Identify which cell holds the provided text, then report its [x, y] central coordinate. 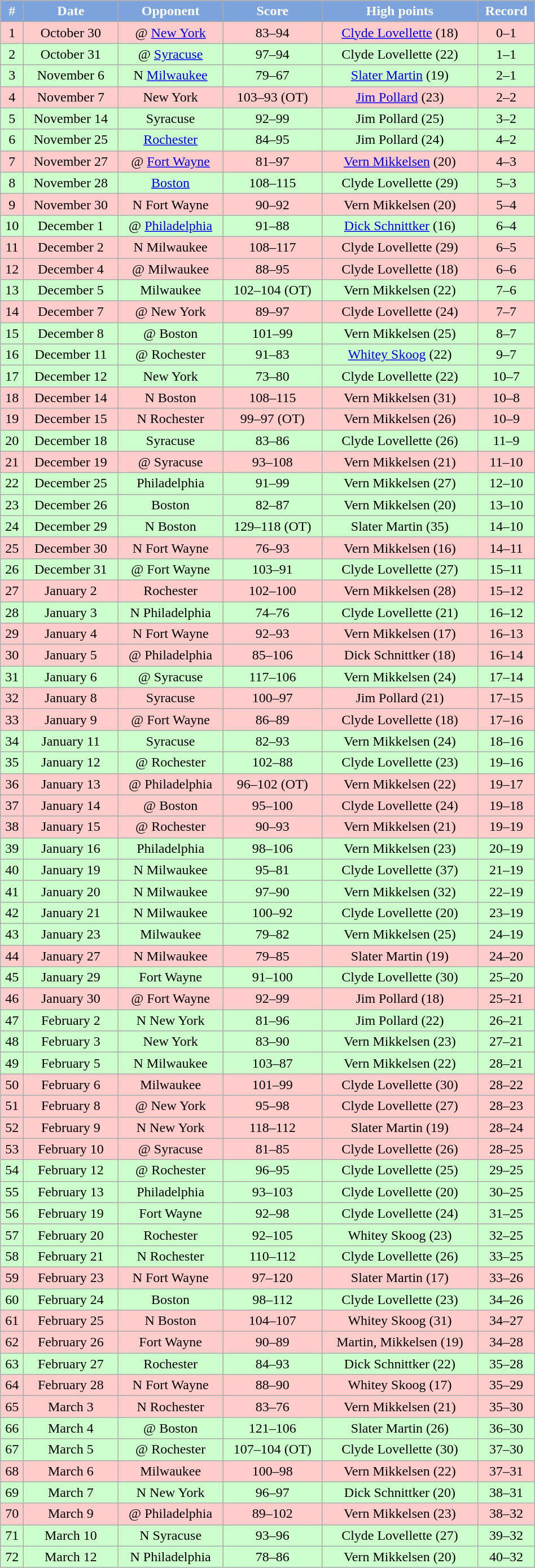
6–4 [507, 226]
December 14 [71, 398]
28–22 [507, 1085]
81–85 [272, 1149]
95–81 [272, 870]
66 [12, 1428]
January 16 [71, 848]
13–10 [507, 505]
96–102 (OT) [272, 784]
32–25 [507, 1235]
High points [400, 11]
97–90 [272, 891]
February 5 [71, 1063]
10 [12, 226]
January 12 [71, 763]
Jim Pollard (18) [400, 999]
January 9 [71, 720]
79–85 [272, 956]
97–94 [272, 54]
Vern Mikkelsen (17) [400, 634]
38–32 [507, 1514]
Jim Pollard (21) [400, 698]
100–98 [272, 1471]
@ Milwaukee [170, 269]
Whitey Skoog (17) [400, 1385]
57 [12, 1235]
79–67 [272, 76]
59 [12, 1278]
11–9 [507, 441]
October 30 [71, 33]
Vern Mikkelsen (31) [400, 398]
23–19 [507, 913]
83–76 [272, 1407]
117–106 [272, 677]
88–90 [272, 1385]
Record [507, 11]
92–98 [272, 1213]
Vern Mikkelsen (27) [400, 483]
33–25 [507, 1256]
19–19 [507, 827]
118–112 [272, 1127]
71 [12, 1535]
20 [12, 441]
March 3 [71, 1407]
January 30 [71, 999]
January 8 [71, 698]
78–86 [272, 1557]
110–112 [272, 1256]
Vern Mikkelsen (32) [400, 891]
90–92 [272, 204]
Date [71, 11]
89–102 [272, 1514]
26–21 [507, 1020]
December 25 [71, 483]
December 18 [71, 441]
Whitey Skoog (23) [400, 1235]
99–97 (OT) [272, 419]
96–95 [272, 1170]
March 5 [71, 1450]
34 [12, 741]
# [12, 11]
Whitey Skoog (31) [400, 1321]
1–1 [507, 54]
90–89 [272, 1342]
108–117 [272, 247]
9–7 [507, 355]
4–2 [507, 140]
40–32 [507, 1557]
28–21 [507, 1063]
November 28 [71, 183]
Vern Mikkelsen (26) [400, 419]
6–6 [507, 269]
11 [12, 247]
83–86 [272, 441]
6 [12, 140]
39–32 [507, 1535]
102–100 [272, 591]
December 30 [71, 548]
29–25 [507, 1170]
Jim Pollard (25) [400, 118]
35–28 [507, 1364]
24 [12, 526]
26 [12, 569]
November 14 [71, 118]
10–7 [507, 376]
February 26 [71, 1342]
60 [12, 1299]
December 15 [71, 419]
3 [12, 76]
January 6 [71, 677]
89–97 [272, 312]
22 [12, 483]
30 [12, 655]
Opponent [170, 11]
Dick Schnittker (16) [400, 226]
March 9 [71, 1514]
82–87 [272, 505]
February 6 [71, 1085]
5–4 [507, 204]
January 21 [71, 913]
Whitey Skoog (22) [400, 355]
N Syracuse [170, 1535]
28–24 [507, 1127]
Clyde Lovellette (21) [400, 612]
February 24 [71, 1299]
0–1 [507, 33]
7 [12, 161]
53 [12, 1149]
November 6 [71, 76]
February 27 [71, 1364]
16 [12, 355]
7–7 [507, 312]
70 [12, 1514]
Jim Pollard (24) [400, 140]
March 10 [71, 1535]
Jim Pollard (22) [400, 1020]
35 [12, 763]
January 11 [71, 741]
January 14 [71, 805]
129–118 (OT) [272, 526]
91–100 [272, 977]
16–14 [507, 655]
17 [12, 376]
96–97 [272, 1492]
October 31 [71, 54]
6–5 [507, 247]
5 [12, 118]
February 23 [71, 1278]
January 27 [71, 956]
40 [12, 870]
February 25 [71, 1321]
January 13 [71, 784]
19–16 [507, 763]
5–3 [507, 183]
74–76 [272, 612]
30–25 [507, 1192]
7–6 [507, 290]
17–14 [507, 677]
84–95 [272, 140]
December 8 [71, 333]
92–105 [272, 1235]
42 [12, 913]
35–30 [507, 1407]
90–93 [272, 827]
14–10 [507, 526]
93–96 [272, 1535]
21 [12, 462]
15 [12, 333]
Slater Martin (17) [400, 1278]
March 6 [71, 1471]
17–16 [507, 720]
81–97 [272, 161]
February 28 [71, 1385]
64 [12, 1385]
104–107 [272, 1321]
23 [12, 505]
2–2 [507, 97]
12–10 [507, 483]
November 25 [71, 140]
83–90 [272, 1042]
29 [12, 634]
63 [12, 1364]
10–8 [507, 398]
81–96 [272, 1020]
January 3 [71, 612]
102–88 [272, 763]
31–25 [507, 1213]
15–11 [507, 569]
Dick Schnittker (22) [400, 1364]
Dick Schnittker (20) [400, 1492]
8–7 [507, 333]
34–27 [507, 1321]
95–98 [272, 1106]
39 [12, 848]
February 20 [71, 1235]
72 [12, 1557]
103–91 [272, 569]
45 [12, 977]
25 [12, 548]
December 1 [71, 226]
15–12 [507, 591]
December 19 [71, 462]
1 [12, 33]
February 8 [71, 1106]
Vern Mikkelsen (16) [400, 548]
37 [12, 805]
17–15 [507, 698]
49 [12, 1063]
March 12 [71, 1557]
20–19 [507, 848]
82–93 [272, 741]
56 [12, 1213]
January 20 [71, 891]
4–3 [507, 161]
86–89 [272, 720]
11–10 [507, 462]
121–106 [272, 1428]
37–30 [507, 1450]
103–93 (OT) [272, 97]
February 12 [71, 1170]
28–23 [507, 1106]
93–103 [272, 1192]
100–92 [272, 913]
51 [12, 1106]
18–16 [507, 741]
2 [12, 54]
3–2 [507, 118]
December 5 [71, 290]
19–18 [507, 805]
December 12 [71, 376]
February 9 [71, 1127]
79–82 [272, 934]
8 [12, 183]
28 [12, 612]
10–9 [507, 419]
38–31 [507, 1492]
February 10 [71, 1149]
58 [12, 1256]
84–93 [272, 1364]
46 [12, 999]
16–12 [507, 612]
November 30 [71, 204]
January 23 [71, 934]
35–29 [507, 1385]
44 [12, 956]
34–28 [507, 1342]
12 [12, 269]
14 [12, 312]
21–19 [507, 870]
December 29 [71, 526]
27–21 [507, 1042]
32 [12, 698]
28–25 [507, 1149]
February 19 [71, 1213]
25–20 [507, 977]
107–104 (OT) [272, 1450]
2–1 [507, 76]
73–80 [272, 376]
47 [12, 1020]
95–100 [272, 805]
24–20 [507, 956]
14–11 [507, 548]
62 [12, 1342]
18 [12, 398]
85–106 [272, 655]
92–93 [272, 634]
Martin, Mikkelsen (19) [400, 1342]
103–87 [272, 1063]
November 7 [71, 97]
January 15 [71, 827]
65 [12, 1407]
36–30 [507, 1428]
50 [12, 1085]
98–112 [272, 1299]
91–99 [272, 483]
9 [12, 204]
91–88 [272, 226]
January 5 [71, 655]
December 11 [71, 355]
97–120 [272, 1278]
31 [12, 677]
38 [12, 827]
February 21 [71, 1256]
76–93 [272, 548]
December 31 [71, 569]
68 [12, 1471]
19–17 [507, 784]
January 19 [71, 870]
25–21 [507, 999]
16–13 [507, 634]
91–83 [272, 355]
27 [12, 591]
19 [12, 419]
55 [12, 1192]
83–94 [272, 33]
43 [12, 934]
January 29 [71, 977]
36 [12, 784]
January 2 [71, 591]
Vern Mikkelsen (28) [400, 591]
March 4 [71, 1428]
93–108 [272, 462]
100–97 [272, 698]
34–26 [507, 1299]
48 [12, 1042]
Slater Martin (35) [400, 526]
4 [12, 97]
102–104 (OT) [272, 290]
41 [12, 891]
December 7 [71, 312]
Score [272, 11]
Jim Pollard (23) [400, 97]
Slater Martin (26) [400, 1428]
67 [12, 1450]
November 27 [71, 161]
February 3 [71, 1042]
33–26 [507, 1278]
24–19 [507, 934]
54 [12, 1170]
December 26 [71, 505]
33 [12, 720]
February 2 [71, 1020]
98–106 [272, 848]
69 [12, 1492]
Clyde Lovellette (37) [400, 870]
March 7 [71, 1492]
22–19 [507, 891]
61 [12, 1321]
37–31 [507, 1471]
December 2 [71, 247]
13 [12, 290]
Dick Schnittker (18) [400, 655]
52 [12, 1127]
February 13 [71, 1192]
88–95 [272, 269]
Clyde Lovellette (25) [400, 1170]
December 4 [71, 269]
January 4 [71, 634]
